Search for the cell housing the specified text and yield its (x, y) center coordinate. 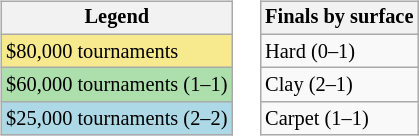
Carpet (1–1) (339, 119)
$60,000 tournaments (1–1) (116, 85)
Legend (116, 18)
Hard (0–1) (339, 51)
$25,000 tournaments (2–2) (116, 119)
Clay (2–1) (339, 85)
$80,000 tournaments (116, 51)
Finals by surface (339, 18)
